From the cell containing the given text, extract its center point as (X, Y) coordinate. 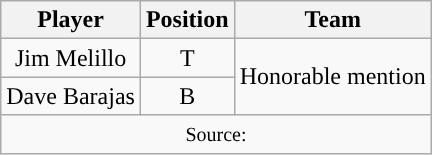
T (187, 58)
Dave Barajas (71, 96)
Source: (216, 134)
B (187, 96)
Jim Melillo (71, 58)
Honorable mention (332, 77)
Player (71, 20)
Position (187, 20)
Team (332, 20)
